Capture the cell that displays the provided text and extract its [X, Y] central coordinate. 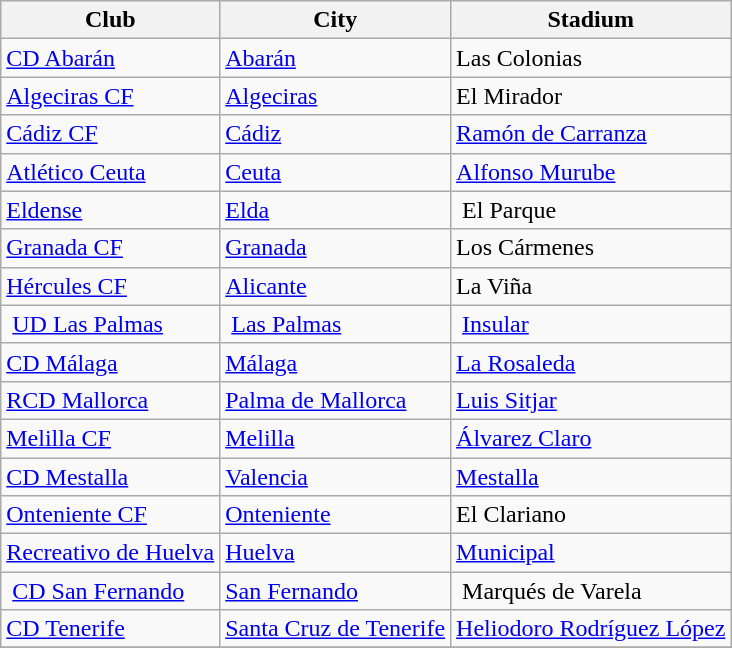
Valencia [336, 477]
Elda [336, 210]
Los Cármenes [591, 248]
Las Palmas [336, 324]
San Fernando [336, 591]
La Rosaleda [591, 362]
Ceuta [336, 172]
Santa Cruz de Tenerife [336, 629]
Club [110, 20]
Málaga [336, 362]
Palma de Mallorca [336, 400]
Hércules CF [110, 286]
Municipal [591, 553]
Abarán [336, 58]
Heliodoro Rodríguez López [591, 629]
El Clariano [591, 515]
Algeciras CF [110, 96]
Marqués de Varela [591, 591]
CD Abarán [110, 58]
Atlético Ceuta [110, 172]
Granada [336, 248]
CD Mestalla [110, 477]
Onteniente CF [110, 515]
Luis Sitjar [591, 400]
Melilla CF [110, 438]
Melilla [336, 438]
Alfonso Murube [591, 172]
Insular [591, 324]
Álvarez Claro [591, 438]
CD Málaga [110, 362]
CD San Fernando [110, 591]
City [336, 20]
Onteniente [336, 515]
Stadium [591, 20]
La Viña [591, 286]
Alicante [336, 286]
Mestalla [591, 477]
El Parque [591, 210]
Recreativo de Huelva [110, 553]
Algeciras [336, 96]
UD Las Palmas [110, 324]
Cádiz [336, 134]
Eldense [110, 210]
Cádiz CF [110, 134]
Granada CF [110, 248]
El Mirador [591, 96]
Ramón de Carranza [591, 134]
Las Colonias [591, 58]
RCD Mallorca [110, 400]
CD Tenerife [110, 629]
Huelva [336, 553]
